Find where the given text appears and provide that cell's center as [X, Y] coordinate. 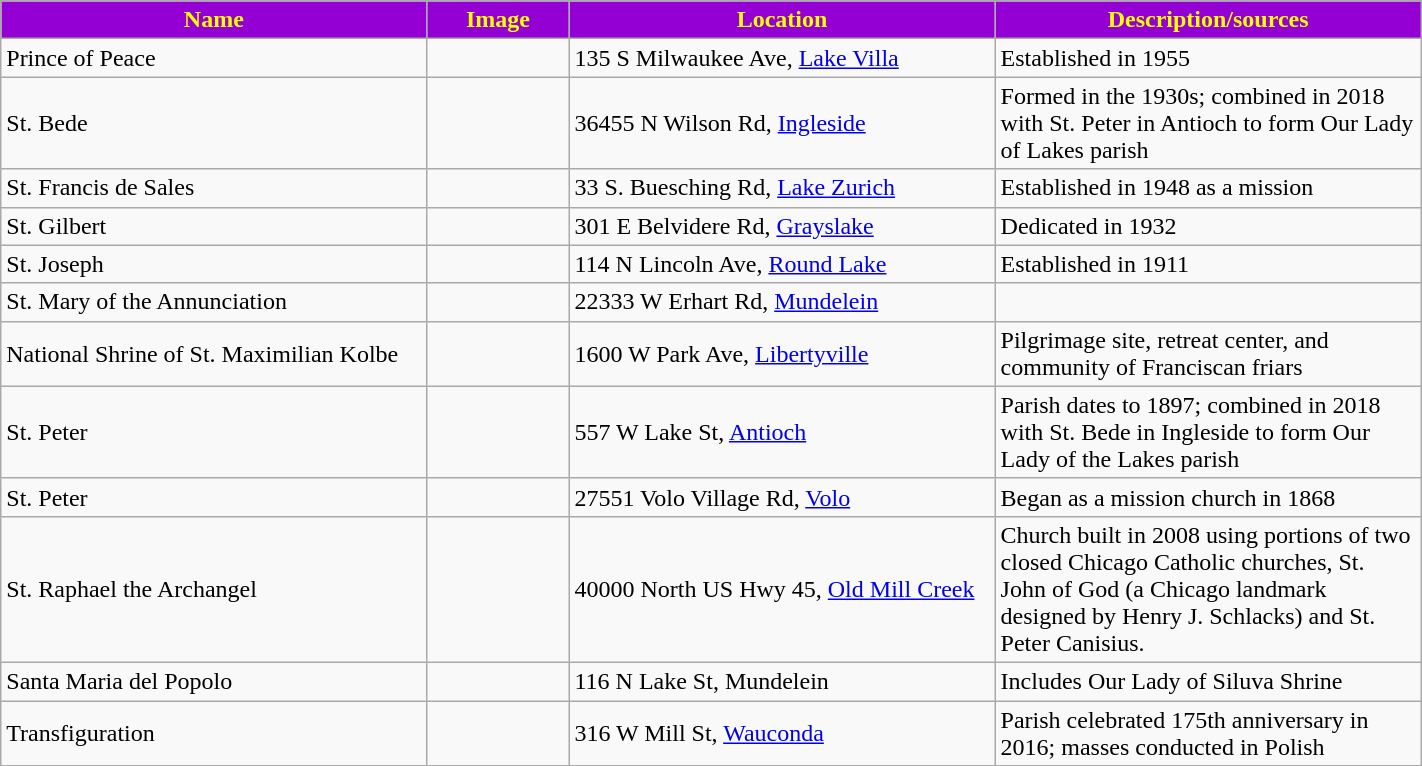
135 S Milwaukee Ave, Lake Villa [782, 58]
St. Bede [214, 123]
Includes Our Lady of Siluva Shrine [1208, 681]
40000 North US Hwy 45, Old Mill Creek [782, 589]
1600 W Park Ave, Libertyville [782, 354]
Pilgrimage site, retreat center, and community of Franciscan friars [1208, 354]
27551 Volo Village Rd, Volo [782, 497]
Description/sources [1208, 20]
St. Joseph [214, 264]
Parish dates to 1897; combined in 2018 with St. Bede in Ingleside to form Our Lady of the Lakes parish [1208, 432]
316 W Mill St, Wauconda [782, 732]
22333 W Erhart Rd, Mundelein [782, 302]
St. Raphael the Archangel [214, 589]
St. Gilbert [214, 226]
Transfiguration [214, 732]
114 N Lincoln Ave, Round Lake [782, 264]
Formed in the 1930s; combined in 2018 with St. Peter in Antioch to form Our Lady of Lakes parish [1208, 123]
Established in 1911 [1208, 264]
St. Francis de Sales [214, 188]
Established in 1955 [1208, 58]
Parish celebrated 175th anniversary in 2016; masses conducted in Polish [1208, 732]
St. Mary of the Annunciation [214, 302]
Name [214, 20]
Established in 1948 as a mission [1208, 188]
Image [498, 20]
Began as a mission church in 1868 [1208, 497]
33 S. Buesching Rd, Lake Zurich [782, 188]
Santa Maria del Popolo [214, 681]
Dedicated in 1932 [1208, 226]
National Shrine of St. Maximilian Kolbe [214, 354]
116 N Lake St, Mundelein [782, 681]
36455 N Wilson Rd, Ingleside [782, 123]
557 W Lake St, Antioch [782, 432]
Location [782, 20]
Prince of Peace [214, 58]
301 E Belvidere Rd, Grayslake [782, 226]
